Return (x, y) of the center of cell containing provided text 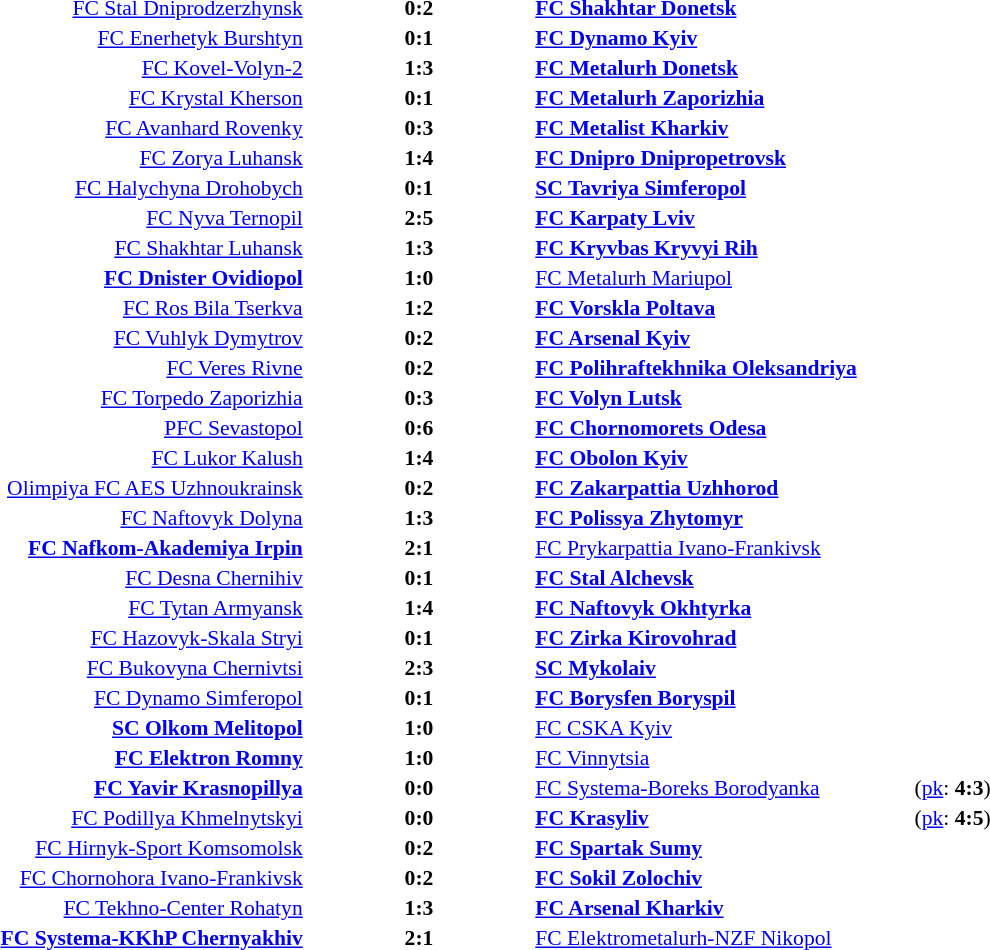
FC Naftovyk Okhtyrka (723, 608)
SC Mykolaiv (723, 668)
FC Dnipro Dnipropetrovsk (723, 158)
FC Metalurh Mariupol (723, 278)
FC Systema-Boreks Borodyanka (723, 788)
FC Borysfen Boryspil (723, 698)
FC Krasyliv (723, 818)
FC Chornomorets Odesa (723, 428)
FC Stal Alchevsk (723, 578)
FC Prykarpattia Ivano-Frankivsk (723, 548)
FC Metalist Kharkiv (723, 128)
FC Metalurh Donetsk (723, 68)
FC Zakarpattia Uzhhorod (723, 488)
FC Karpaty Lviv (723, 218)
FC CSKA Kyiv (723, 728)
FC Arsenal Kharkiv (723, 908)
FC Sokil Zolochiv (723, 878)
FC Zirka Kirovohrad (723, 638)
1:2 (420, 308)
2:3 (420, 668)
FC Kryvbas Kryvyi Rih (723, 248)
FC Metalurh Zaporizhia (723, 98)
FC Vorskla Poltava (723, 308)
2:5 (420, 218)
FC Polihraftekhnika Oleksandriya (723, 368)
FC Volyn Lutsk (723, 398)
FC Polissya Zhytomyr (723, 518)
FC Obolon Kyiv (723, 458)
FC Spartak Sumy (723, 848)
0:6 (420, 428)
FC Dynamo Kyiv (723, 38)
2:1 (420, 548)
FC Vinnytsia (723, 758)
FC Arsenal Kyiv (723, 338)
SC Tavriya Simferopol (723, 188)
